Capture the cell that displays the provided text and extract its (x, y) central coordinate. 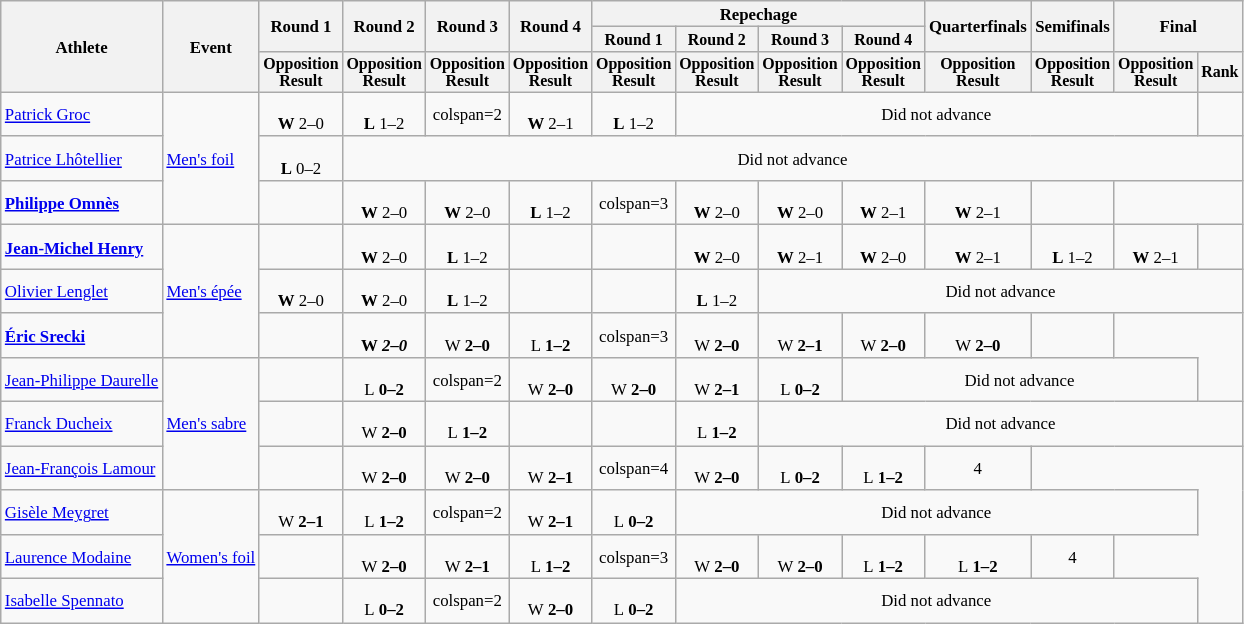
Rank (1220, 72)
colspan=4 (634, 468)
Athlete (82, 46)
Repechage (758, 14)
Patrice Lhôtellier (82, 159)
Event (210, 46)
Jean-François Lamour (82, 468)
Women's foil (210, 556)
Men's foil (210, 158)
Olivier Lenglet (82, 291)
Quarterfinals (978, 26)
Men's épée (210, 292)
Men's sabre (210, 424)
Isabelle Spennato (82, 601)
Philippe Omnès (82, 203)
Jean-Michel Henry (82, 247)
Gisèle Meygret (82, 512)
Laurence Modaine (82, 556)
Jean-Philippe Daurelle (82, 380)
Éric Srecki (82, 335)
Patrick Groc (82, 114)
Semifinals (1072, 26)
Final (1178, 26)
Franck Ducheix (82, 424)
